Output the (x, y) coordinate of the center of the cell containing the given text.  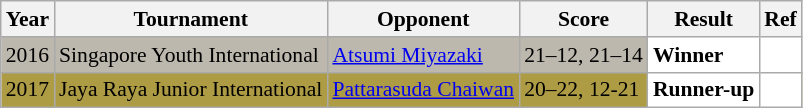
2016 (28, 55)
Jaya Raya Junior International (190, 90)
Score (584, 19)
Runner-up (704, 90)
2017 (28, 90)
Year (28, 19)
20–22, 12-21 (584, 90)
Singapore Youth International (190, 55)
Opponent (423, 19)
Tournament (190, 19)
Result (704, 19)
Ref (780, 19)
21–12, 21–14 (584, 55)
Pattarasuda Chaiwan (423, 90)
Winner (704, 55)
Atsumi Miyazaki (423, 55)
